Output the [x, y] coordinate of the center of the cell containing the given text.  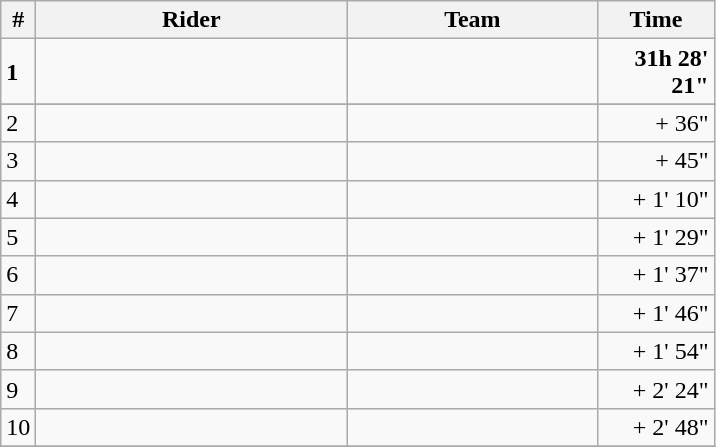
Rider [192, 20]
Team [472, 20]
4 [18, 199]
5 [18, 237]
9 [18, 389]
7 [18, 313]
8 [18, 351]
+ 1' 54" [656, 351]
31h 28' 21" [656, 72]
+ 1' 37" [656, 275]
1 [18, 72]
# [18, 20]
+ 1' 29" [656, 237]
3 [18, 161]
10 [18, 427]
+ 2' 48" [656, 427]
+ 2' 24" [656, 389]
+ 1' 46" [656, 313]
+ 45" [656, 161]
2 [18, 123]
+ 1' 10" [656, 199]
+ 36" [656, 123]
Time [656, 20]
6 [18, 275]
